Return (X, Y) of the center of cell containing provided text 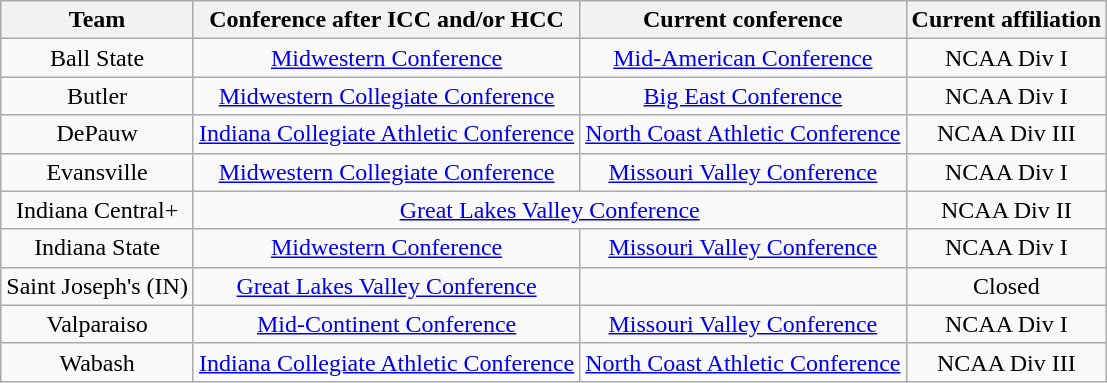
Indiana Central+ (98, 210)
Team (98, 20)
NCAA Div II (1006, 210)
DePauw (98, 134)
Conference after ICC and/or HCC (386, 20)
Ball State (98, 58)
Saint Joseph's (IN) (98, 286)
Current affiliation (1006, 20)
Wabash (98, 362)
Evansville (98, 172)
Indiana State (98, 248)
Closed (1006, 286)
Current conference (743, 20)
Valparaiso (98, 324)
Mid-American Conference (743, 58)
Butler (98, 96)
Mid-Continent Conference (386, 324)
Big East Conference (743, 96)
